Locate the cell with the specified text and output its (x, y) center coordinate. 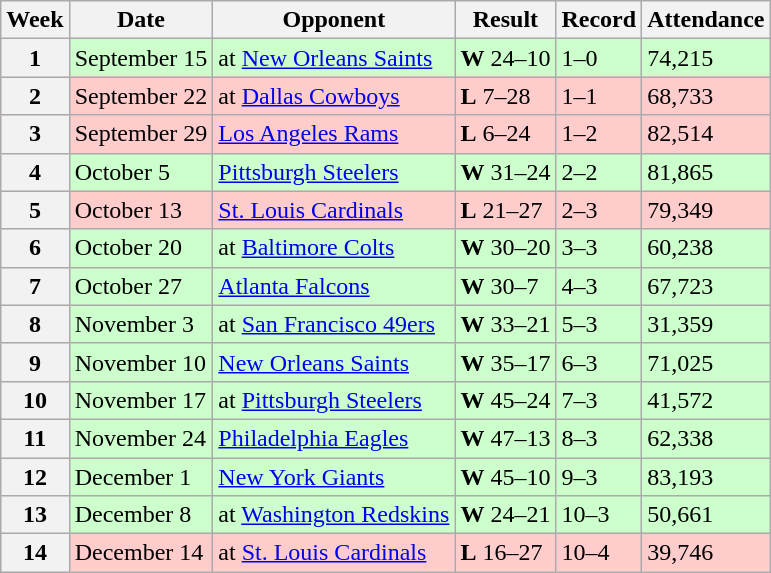
4 (35, 172)
5–3 (599, 324)
82,514 (706, 134)
at New Orleans Saints (334, 58)
50,661 (706, 515)
68,733 (706, 96)
at Baltimore Colts (334, 248)
L 21–27 (506, 210)
W 45–10 (506, 477)
October 27 (141, 286)
2–3 (599, 210)
at Dallas Cowboys (334, 96)
L 6–24 (506, 134)
at San Francisco 49ers (334, 324)
83,193 (706, 477)
8 (35, 324)
10 (35, 400)
60,238 (706, 248)
W 35–17 (506, 362)
September 15 (141, 58)
1–2 (599, 134)
4–3 (599, 286)
7–3 (599, 400)
62,338 (706, 438)
at Pittsburgh Steelers (334, 400)
W 30–20 (506, 248)
New York Giants (334, 477)
71,025 (706, 362)
September 29 (141, 134)
December 1 (141, 477)
W 31–24 (506, 172)
6 (35, 248)
2–2 (599, 172)
3–3 (599, 248)
74,215 (706, 58)
9–3 (599, 477)
2 (35, 96)
1–0 (599, 58)
13 (35, 515)
December 14 (141, 553)
10–3 (599, 515)
31,359 (706, 324)
Philadelphia Eagles (334, 438)
November 3 (141, 324)
at St. Louis Cardinals (334, 553)
October 13 (141, 210)
Date (141, 20)
Record (599, 20)
December 8 (141, 515)
11 (35, 438)
L 16–27 (506, 553)
W 45–24 (506, 400)
67,723 (706, 286)
W 47–13 (506, 438)
79,349 (706, 210)
14 (35, 553)
W 33–21 (506, 324)
New Orleans Saints (334, 362)
39,746 (706, 553)
3 (35, 134)
October 20 (141, 248)
10–4 (599, 553)
81,865 (706, 172)
Los Angeles Rams (334, 134)
Result (506, 20)
November 24 (141, 438)
October 5 (141, 172)
12 (35, 477)
W 24–21 (506, 515)
Attendance (706, 20)
6–3 (599, 362)
Pittsburgh Steelers (334, 172)
L 7–28 (506, 96)
W 30–7 (506, 286)
7 (35, 286)
1 (35, 58)
W 24–10 (506, 58)
September 22 (141, 96)
1–1 (599, 96)
5 (35, 210)
Atlanta Falcons (334, 286)
41,572 (706, 400)
9 (35, 362)
November 10 (141, 362)
Opponent (334, 20)
St. Louis Cardinals (334, 210)
at Washington Redskins (334, 515)
8–3 (599, 438)
Week (35, 20)
November 17 (141, 400)
